Return (X, Y) of the center of cell containing provided text 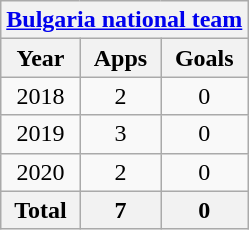
Bulgaria national team (124, 20)
Year (40, 58)
2020 (40, 172)
Goals (204, 58)
2019 (40, 134)
Total (40, 210)
Apps (120, 58)
2018 (40, 96)
7 (120, 210)
3 (120, 134)
